Extract the (x, y) coordinate from the center of the cell holding the provided text.  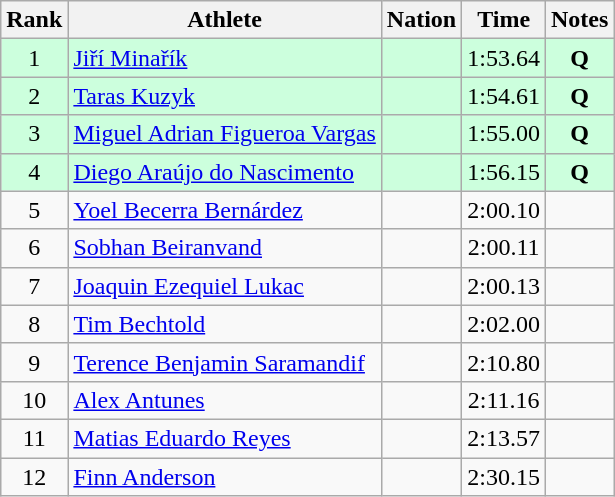
2:00.11 (504, 248)
7 (34, 286)
Notes (579, 20)
10 (34, 400)
1:53.64 (504, 58)
Taras Kuzyk (224, 96)
2 (34, 96)
2:00.13 (504, 286)
2:30.15 (504, 477)
Joaquin Ezequiel Lukac (224, 286)
6 (34, 248)
Tim Bechtold (224, 324)
Yoel Becerra Bernárdez (224, 210)
8 (34, 324)
2:11.16 (504, 400)
9 (34, 362)
4 (34, 172)
2:00.10 (504, 210)
2:10.80 (504, 362)
3 (34, 134)
Sobhan Beiranvand (224, 248)
2:02.00 (504, 324)
Matias Eduardo Reyes (224, 438)
11 (34, 438)
Finn Anderson (224, 477)
Alex Antunes (224, 400)
2:13.57 (504, 438)
Miguel Adrian Figueroa Vargas (224, 134)
Terence Benjamin Saramandif (224, 362)
5 (34, 210)
Rank (34, 20)
Time (504, 20)
1:55.00 (504, 134)
Athlete (224, 20)
1:56.15 (504, 172)
Diego Araújo do Nascimento (224, 172)
Jiří Minařík (224, 58)
1:54.61 (504, 96)
12 (34, 477)
Nation (421, 20)
1 (34, 58)
